Output the (X, Y) coordinate of the center of the cell containing the given text.  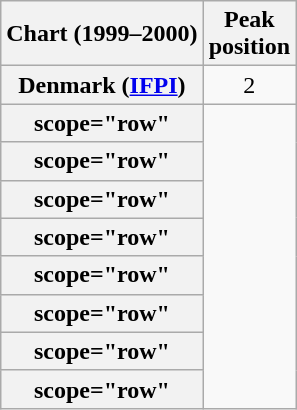
Peakposition (249, 34)
Denmark (IFPI) (102, 85)
Chart (1999–2000) (102, 34)
2 (249, 85)
